Extract the (X, Y) coordinate from the center of the cell holding the provided text.  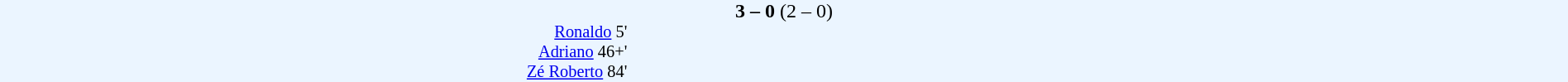
Adriano 46+' (313, 52)
Ronaldo 5' (313, 32)
Zé Roberto 84' (313, 72)
3 – 0 (2 – 0) (784, 12)
